Detect which cell encompasses the target text, then output its [X, Y] center coordinate. 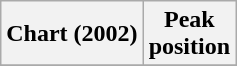
Peakposition [189, 34]
Chart (2002) [72, 34]
